From the cell containing the given text, extract its center point as (x, y) coordinate. 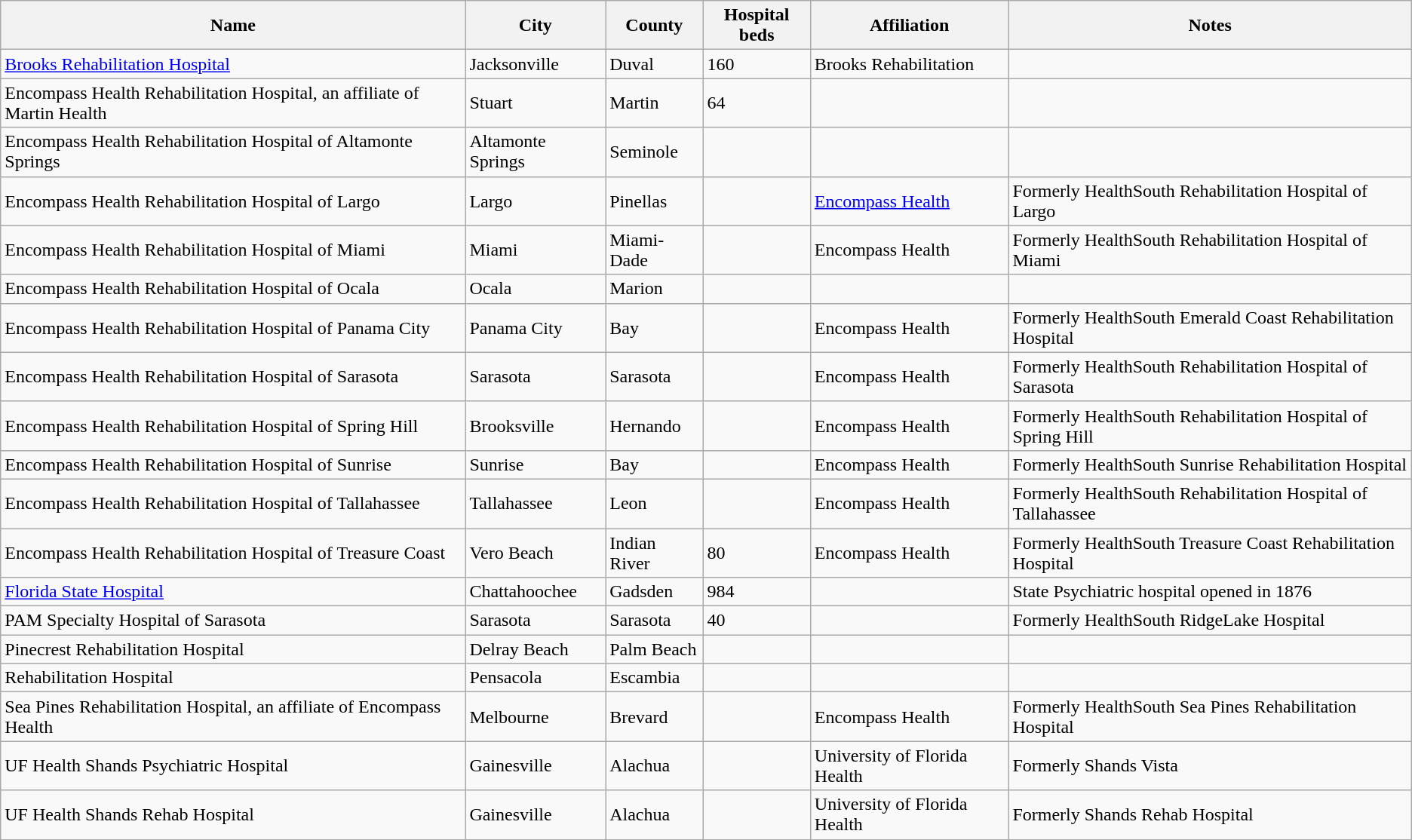
Sea Pines Rehabilitation Hospital, an affiliate of Encompass Health (233, 716)
Gadsden (655, 592)
Duval (655, 64)
Encompass Health Rehabilitation Hospital, an affiliate of Martin Health (233, 103)
Miami-Dade (655, 250)
Formerly HealthSouth Rehabilitation Hospital of Sarasota (1210, 377)
Ocala (536, 289)
UF Health Shands Psychiatric Hospital (233, 766)
Miami (536, 250)
Marion (655, 289)
Encompass Health Rehabilitation Hospital of Treasure Coast (233, 552)
Formerly HealthSouth Rehabilitation Hospital of Miami (1210, 250)
Encompass Health Rehabilitation Hospital of Ocala (233, 289)
Pinecrest Rehabilitation Hospital (233, 649)
Encompass Health Rehabilitation Hospital of Spring Hill (233, 425)
Sunrise (536, 464)
64 (757, 103)
160 (757, 64)
Seminole (655, 152)
Martin (655, 103)
Pensacola (536, 678)
Hospital beds (757, 26)
Encompass Health Rehabilitation Hospital of Sarasota (233, 377)
Encompass Health Rehabilitation Hospital of Panama City (233, 327)
Panama City (536, 327)
Encompass Health Rehabilitation Hospital of Altamonte Springs (233, 152)
Encompass Health Rehabilitation Hospital of Miami (233, 250)
Encompass Health Rehabilitation Hospital of Tallahassee (233, 504)
Formerly HealthSouth Treasure Coast Rehabilitation Hospital (1210, 552)
Melbourne (536, 716)
Encompass Health Rehabilitation Hospital of Largo (233, 201)
Formerly HealthSouth Sea Pines Rehabilitation Hospital (1210, 716)
Formerly Shands Vista (1210, 766)
Notes (1210, 26)
80 (757, 552)
Formerly HealthSouth Rehabilitation Hospital of Spring Hill (1210, 425)
Formerly HealthSouth Sunrise Rehabilitation Hospital (1210, 464)
Altamonte Springs (536, 152)
40 (757, 621)
Brevard (655, 716)
Formerly HealthSouth Rehabilitation Hospital of Tallahassee (1210, 504)
Delray Beach (536, 649)
Pinellas (655, 201)
Jacksonville (536, 64)
Palm Beach (655, 649)
Brooks Rehabilitation (910, 64)
Name (233, 26)
Brooksville (536, 425)
UF Health Shands Rehab Hospital (233, 814)
Florida State Hospital (233, 592)
Affiliation (910, 26)
Vero Beach (536, 552)
Chattahoochee (536, 592)
Brooks Rehabilitation Hospital (233, 64)
Formerly HealthSouth RidgeLake Hospital (1210, 621)
984 (757, 592)
Hernando (655, 425)
City (536, 26)
Leon (655, 504)
Rehabilitation Hospital (233, 678)
Formerly HealthSouth Rehabilitation Hospital of Largo (1210, 201)
County (655, 26)
Encompass Health Rehabilitation Hospital of Sunrise (233, 464)
Largo (536, 201)
Formerly HealthSouth Emerald Coast Rehabilitation Hospital (1210, 327)
Escambia (655, 678)
Tallahassee (536, 504)
Indian River (655, 552)
Stuart (536, 103)
State Psychiatric hospital opened in 1876 (1210, 592)
PAM Specialty Hospital of Sarasota (233, 621)
Formerly Shands Rehab Hospital (1210, 814)
